Provide the (X, Y) coordinate of the cell's center where the given text is located.  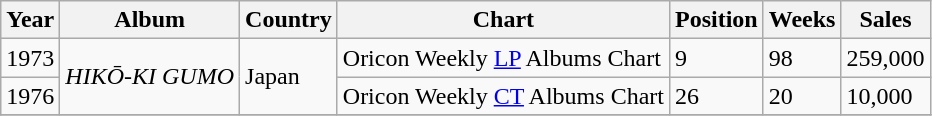
10,000 (886, 96)
Position (716, 20)
Oricon Weekly LP Albums Chart (503, 58)
20 (802, 96)
Oricon Weekly CT Albums Chart (503, 96)
259,000 (886, 58)
Country (289, 20)
1973 (30, 58)
98 (802, 58)
HIKŌ-KI GUMO (150, 77)
Weeks (802, 20)
1976 (30, 96)
Year (30, 20)
Chart (503, 20)
Sales (886, 20)
26 (716, 96)
Japan (289, 77)
Album (150, 20)
9 (716, 58)
